From the cell containing the given text, extract its center point as [X, Y] coordinate. 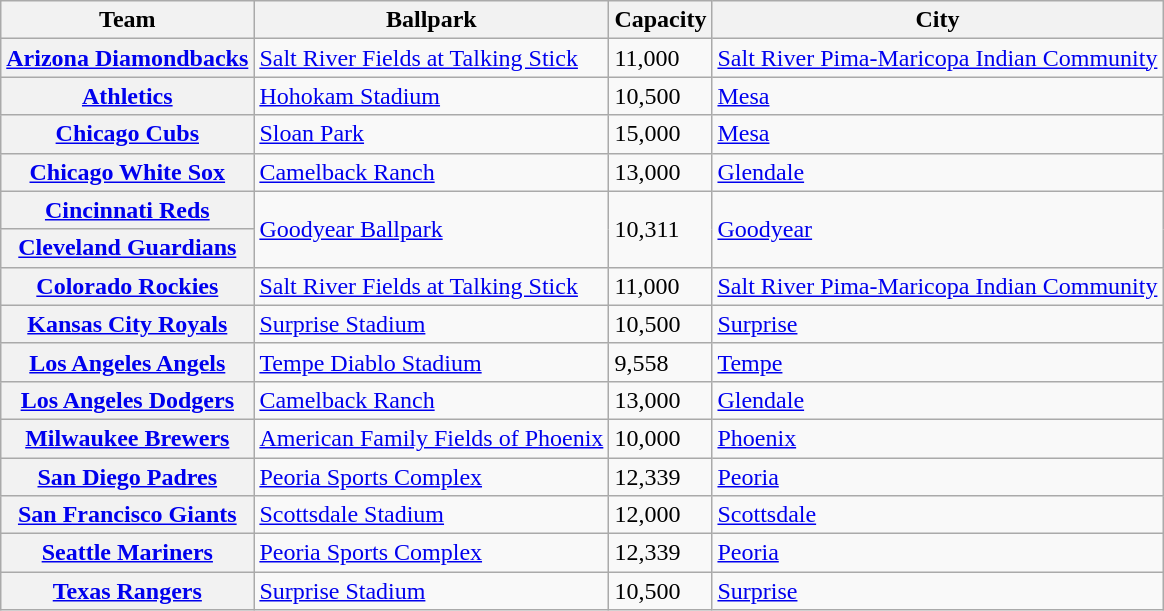
City [938, 20]
Sloan Park [432, 134]
15,000 [660, 134]
Arizona Diamondbacks [128, 58]
Athletics [128, 96]
Kansas City Royals [128, 324]
9,558 [660, 362]
Scottsdale Stadium [432, 515]
Texas Rangers [128, 591]
Seattle Mariners [128, 553]
Phoenix [938, 438]
Milwaukee Brewers [128, 438]
Scottsdale [938, 515]
Chicago White Sox [128, 172]
Goodyear [938, 229]
San Francisco Giants [128, 515]
Los Angeles Angels [128, 362]
Cincinnati Reds [128, 210]
Tempe [938, 362]
San Diego Padres [128, 477]
Chicago Cubs [128, 134]
10,311 [660, 229]
Los Angeles Dodgers [128, 400]
Cleveland Guardians [128, 248]
Ballpark [432, 20]
Hohokam Stadium [432, 96]
American Family Fields of Phoenix [432, 438]
Tempe Diablo Stadium [432, 362]
Goodyear Ballpark [432, 229]
10,000 [660, 438]
Capacity [660, 20]
12,000 [660, 515]
Colorado Rockies [128, 286]
Team [128, 20]
